Pinpoint the cell where the given text exists, returning its (X, Y) midpoint coordinate. 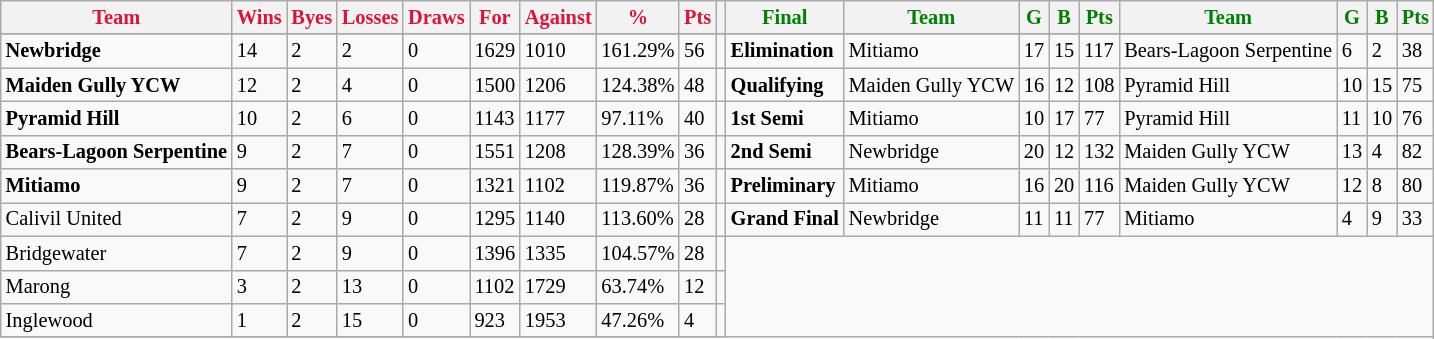
For (495, 17)
Grand Final (785, 219)
82 (1416, 152)
1208 (558, 152)
1 (260, 320)
14 (260, 51)
108 (1099, 85)
Elimination (785, 51)
Preliminary (785, 186)
104.57% (638, 253)
1729 (558, 287)
1140 (558, 219)
1335 (558, 253)
923 (495, 320)
1953 (558, 320)
Qualifying (785, 85)
1295 (495, 219)
128.39% (638, 152)
1551 (495, 152)
Draws (436, 17)
113.60% (638, 219)
132 (1099, 152)
% (638, 17)
Marong (116, 287)
40 (698, 118)
1st Semi (785, 118)
1177 (558, 118)
119.87% (638, 186)
63.74% (638, 287)
2nd Semi (785, 152)
1206 (558, 85)
80 (1416, 186)
116 (1099, 186)
1010 (558, 51)
1500 (495, 85)
161.29% (638, 51)
Bridgewater (116, 253)
Against (558, 17)
Wins (260, 17)
97.11% (638, 118)
8 (1382, 186)
38 (1416, 51)
1629 (495, 51)
124.38% (638, 85)
Final (785, 17)
33 (1416, 219)
Byes (311, 17)
3 (260, 287)
1396 (495, 253)
Calivil United (116, 219)
Inglewood (116, 320)
56 (698, 51)
75 (1416, 85)
1321 (495, 186)
Losses (370, 17)
48 (698, 85)
76 (1416, 118)
117 (1099, 51)
47.26% (638, 320)
1143 (495, 118)
